Provide the (x, y) coordinate of the cell's center where the given text is located.  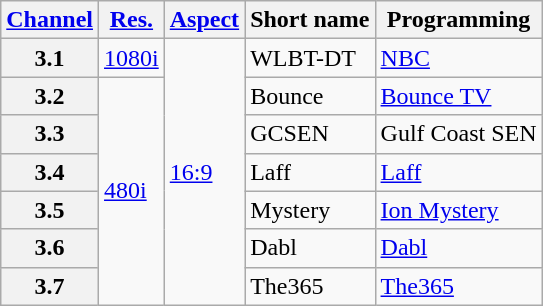
480i (132, 191)
Res. (132, 20)
Aspect (204, 20)
Short name (310, 20)
16:9 (204, 172)
3.5 (50, 210)
Gulf Coast SEN (458, 134)
WLBT-DT (310, 58)
Programming (458, 20)
Ion Mystery (458, 210)
3.2 (50, 96)
Bounce (310, 96)
3.3 (50, 134)
Bounce TV (458, 96)
3.7 (50, 286)
3.4 (50, 172)
Mystery (310, 210)
NBC (458, 58)
1080i (132, 58)
3.6 (50, 248)
GCSEN (310, 134)
Channel (50, 20)
3.1 (50, 58)
